Determine the [X, Y] coordinate at the center of the cell enclosing the given text.  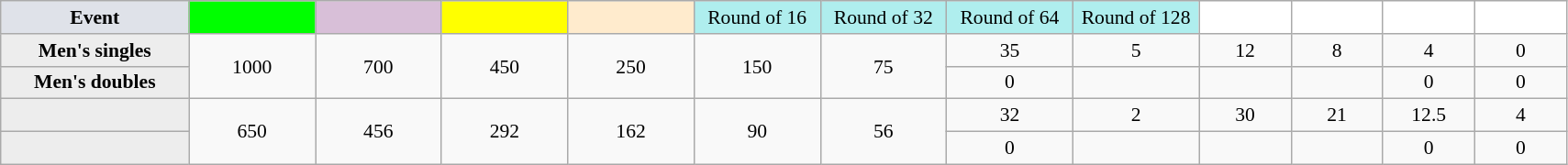
700 [379, 66]
Round of 128 [1136, 17]
Men's singles [95, 50]
35 [1010, 50]
Round of 32 [884, 17]
1000 [252, 66]
30 [1245, 115]
250 [631, 66]
Round of 64 [1010, 17]
8 [1337, 50]
450 [505, 66]
56 [884, 132]
90 [757, 132]
12.5 [1429, 115]
650 [252, 132]
21 [1337, 115]
162 [631, 132]
Men's doubles [95, 82]
75 [884, 66]
Round of 16 [757, 17]
32 [1010, 115]
2 [1136, 115]
150 [757, 66]
5 [1136, 50]
Event [95, 17]
12 [1245, 50]
292 [505, 132]
456 [379, 132]
